Identify which cell holds the provided text, then report its (x, y) central coordinate. 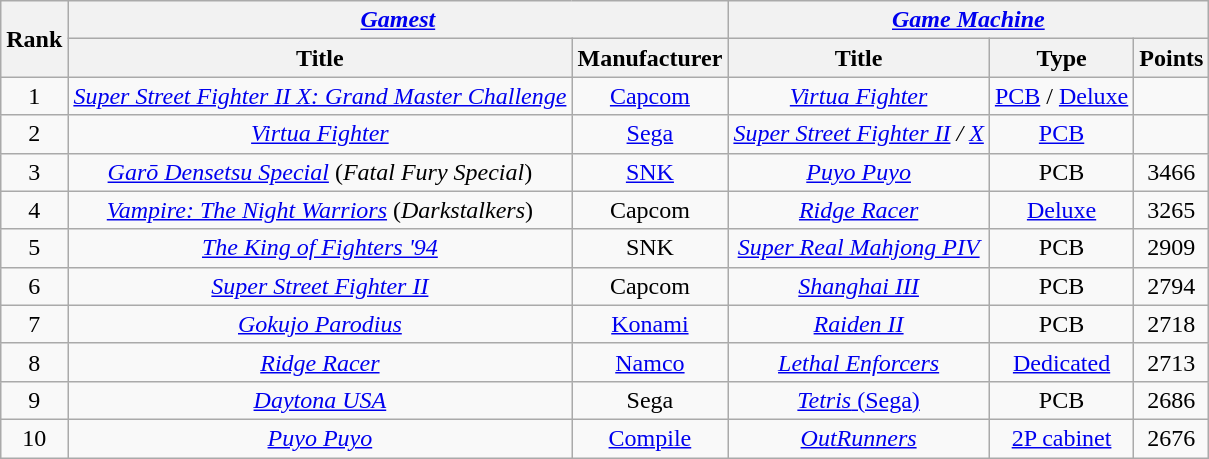
3466 (1172, 172)
8 (34, 362)
Lethal Enforcers (858, 362)
2713 (1172, 362)
Gokujo Parodius (320, 324)
PCB / Deluxe (1061, 96)
1 (34, 96)
Garō Densetsu Special (Fatal Fury Special) (320, 172)
Manufacturer (650, 58)
9 (34, 400)
2P cabinet (1061, 438)
Compile (650, 438)
3265 (1172, 210)
OutRunners (858, 438)
Tetris (Sega) (858, 400)
Vampire: The Night Warriors (Darkstalkers) (320, 210)
The King of Fighters '94 (320, 248)
Type (1061, 58)
Shanghai III (858, 286)
2686 (1172, 400)
2909 (1172, 248)
7 (34, 324)
5 (34, 248)
Points (1172, 58)
4 (34, 210)
Dedicated (1061, 362)
Super Street Fighter II / X (858, 134)
10 (34, 438)
Super Street Fighter II X: Grand Master Challenge (320, 96)
Namco (650, 362)
Konami (650, 324)
2 (34, 134)
6 (34, 286)
Deluxe (1061, 210)
Rank (34, 39)
Super Street Fighter II (320, 286)
3 (34, 172)
Raiden II (858, 324)
Gamest (398, 20)
Super Real Mahjong PIV (858, 248)
2676 (1172, 438)
Daytona USA (320, 400)
Game Machine (968, 20)
2794 (1172, 286)
2718 (1172, 324)
